Extract the (x, y) coordinate from the center of the cell holding the provided text.  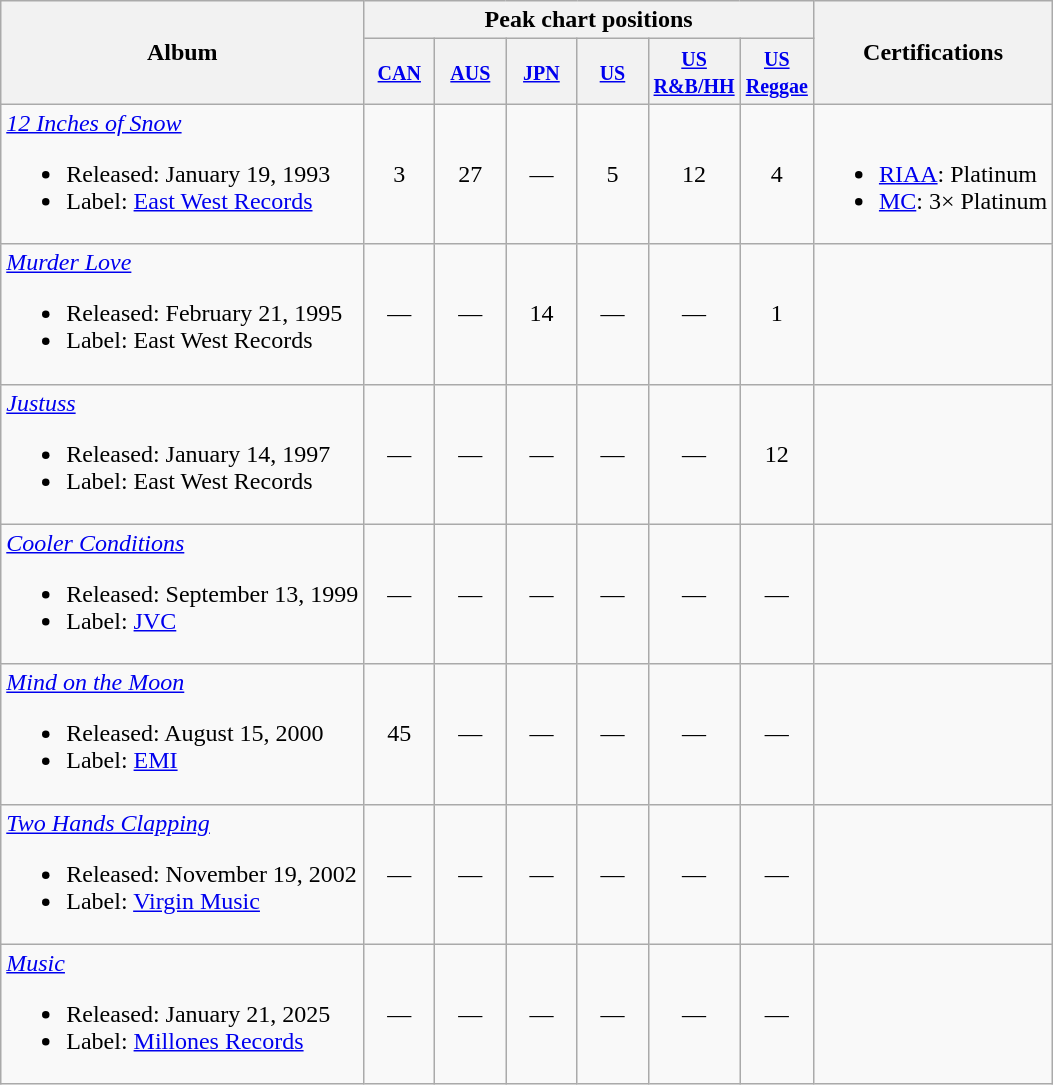
Peak chart positions (589, 20)
US Reggae (776, 72)
RIAA: PlatinumMC: 3× Platinum (932, 174)
MusicReleased: January 21, 2025Label: Millones Records (182, 1014)
3 (400, 174)
27 (470, 174)
1 (776, 314)
JustussReleased: January 14, 1997Label: East West Records (182, 454)
Two Hands ClappingReleased: November 19, 2002Label: Virgin Music (182, 874)
AUS (470, 72)
US (612, 72)
12 Inches of SnowReleased: January 19, 1993Label: East West Records (182, 174)
14 (542, 314)
4 (776, 174)
45 (400, 734)
US R&B/HH (694, 72)
Mind on the MoonReleased: August 15, 2000Label: EMI (182, 734)
Murder LoveReleased: February 21, 1995Label: East West Records (182, 314)
5 (612, 174)
JPN (542, 72)
CAN (400, 72)
Cooler ConditionsReleased: September 13, 1999Label: JVC (182, 594)
Album (182, 52)
Certifications (932, 52)
